Detect which cell encompasses the target text, then output its (x, y) center coordinate. 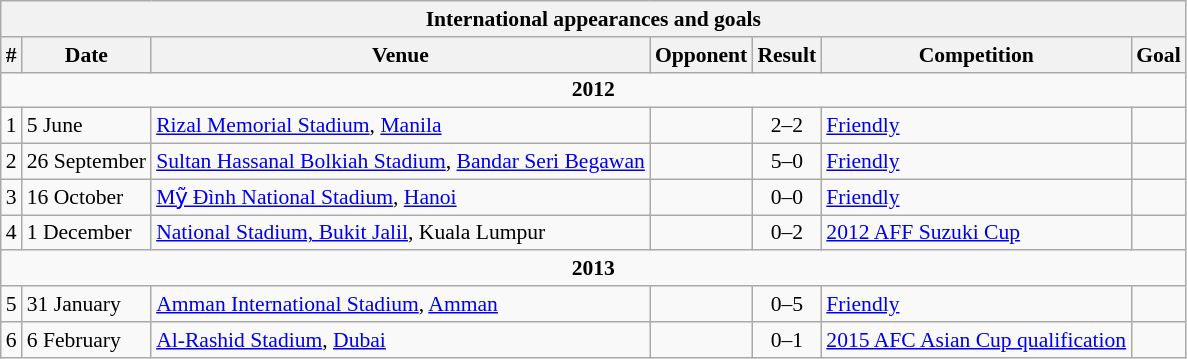
Al-Rashid Stadium, Dubai (400, 340)
2013 (594, 269)
Amman International Stadium, Amman (400, 304)
0–2 (786, 233)
International appearances and goals (594, 19)
0–5 (786, 304)
6 February (86, 340)
2–2 (786, 126)
Sultan Hassanal Bolkiah Stadium, Bandar Seri Begawan (400, 162)
Result (786, 55)
16 October (86, 197)
Rizal Memorial Stadium, Manila (400, 126)
4 (12, 233)
1 (12, 126)
5–0 (786, 162)
2012 AFF Suzuki Cup (976, 233)
Mỹ Đình National Stadium, Hanoi (400, 197)
# (12, 55)
National Stadium, Bukit Jalil, Kuala Lumpur (400, 233)
31 January (86, 304)
2 (12, 162)
3 (12, 197)
26 September (86, 162)
2015 AFC Asian Cup qualification (976, 340)
2012 (594, 90)
6 (12, 340)
Date (86, 55)
Competition (976, 55)
0–1 (786, 340)
1 December (86, 233)
0–0 (786, 197)
Opponent (702, 55)
Goal (1158, 55)
5 (12, 304)
Venue (400, 55)
5 June (86, 126)
